Locate the cell with the specified text and output its [x, y] center coordinate. 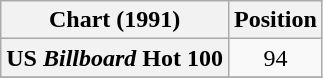
94 [276, 58]
US Billboard Hot 100 [115, 58]
Chart (1991) [115, 20]
Position [276, 20]
